For the text-containing cell, return its midpoint in [x, y] coordinate format. 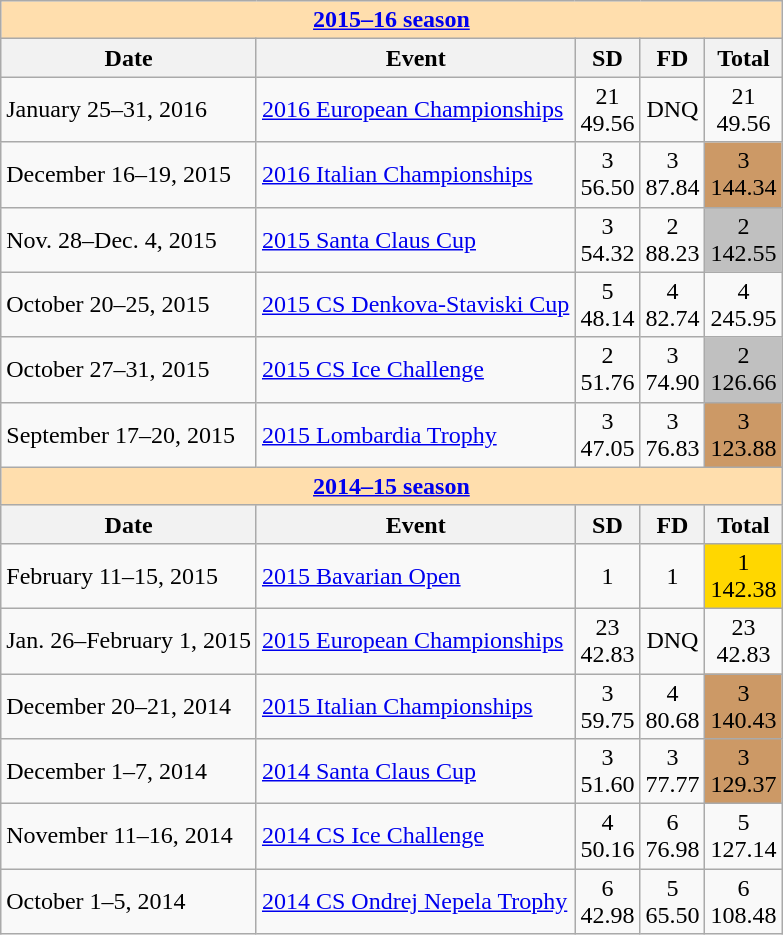
2014 CS Ondrej Nepela Trophy [415, 902]
5 48.14 [608, 304]
6 42.98 [608, 902]
5 65.50 [672, 902]
3 140.43 [744, 706]
2016 Italian Championships [415, 174]
6 108.48 [744, 902]
3 56.50 [608, 174]
December 1–7, 2014 [129, 772]
December 16–19, 2015 [129, 174]
2015–16 season [392, 20]
Jan. 26–February 1, 2015 [129, 640]
5 127.14 [744, 836]
3 77.77 [672, 772]
3 87.84 [672, 174]
November 11–16, 2014 [129, 836]
2015 CS Denkova-Staviski Cup [415, 304]
2015 Santa Claus Cup [415, 240]
2014 CS Ice Challenge [415, 836]
3 76.83 [672, 434]
3 51.60 [608, 772]
3 74.90 [672, 370]
2016 European Championships [415, 110]
2 142.55 [744, 240]
3 59.75 [608, 706]
December 20–21, 2014 [129, 706]
4 82.74 [672, 304]
3 47.05 [608, 434]
1 142.38 [744, 576]
October 1–5, 2014 [129, 902]
4 80.68 [672, 706]
3 54.32 [608, 240]
Nov. 28–Dec. 4, 2015 [129, 240]
2015 Lombardia Trophy [415, 434]
3 123.88 [744, 434]
October 20–25, 2015 [129, 304]
February 11–15, 2015 [129, 576]
2015 CS Ice Challenge [415, 370]
January 25–31, 2016 [129, 110]
September 17–20, 2015 [129, 434]
October 27–31, 2015 [129, 370]
2014–15 season [392, 486]
2 126.66 [744, 370]
6 76.98 [672, 836]
4 245.95 [744, 304]
3 129.37 [744, 772]
2 88.23 [672, 240]
2 51.76 [608, 370]
2015 European Championships [415, 640]
2015 Italian Championships [415, 706]
2014 Santa Claus Cup [415, 772]
4 50.16 [608, 836]
2015 Bavarian Open [415, 576]
3 144.34 [744, 174]
